Capture the cell that displays the provided text and extract its (x, y) central coordinate. 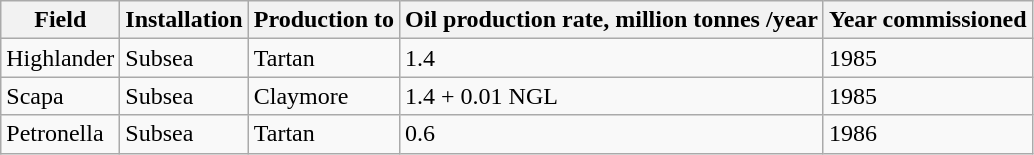
0.6 (612, 134)
Production to (324, 20)
Oil production rate, million tonnes /year (612, 20)
Year commissioned (928, 20)
1986 (928, 134)
Claymore (324, 96)
Scapa (60, 96)
Petronella (60, 134)
Field (60, 20)
Highlander (60, 58)
1.4 + 0.01 NGL (612, 96)
1.4 (612, 58)
Installation (184, 20)
